From the cell containing the given text, extract its center point as (X, Y) coordinate. 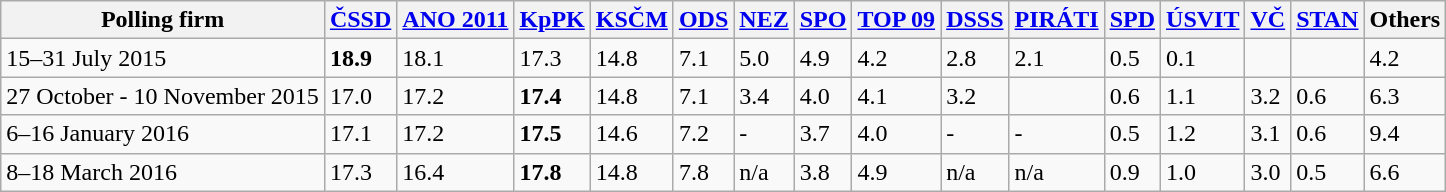
2.8 (975, 58)
STAN (1328, 20)
DSSS (975, 20)
6–16 January 2016 (163, 134)
0.1 (1203, 58)
3.1 (1268, 134)
1.0 (1203, 172)
17.1 (360, 134)
14.6 (632, 134)
3.4 (764, 96)
KSČM (632, 20)
1.2 (1203, 134)
6.6 (1405, 172)
ANO 2011 (456, 20)
Polling firm (163, 20)
SPO (823, 20)
Others (1405, 20)
3.0 (1268, 172)
7.2 (703, 134)
VČ (1268, 20)
3.7 (823, 134)
3.8 (823, 172)
ODS (703, 20)
KpPK (552, 20)
18.9 (360, 58)
18.1 (456, 58)
17.0 (360, 96)
ČSSD (360, 20)
17.5 (552, 134)
TOP 09 (896, 20)
1.1 (1203, 96)
9.4 (1405, 134)
SPD (1132, 20)
5.0 (764, 58)
16.4 (456, 172)
0.9 (1132, 172)
15–31 July 2015 (163, 58)
17.4 (552, 96)
NEZ (764, 20)
27 October - 10 November 2015 (163, 96)
7.8 (703, 172)
17.8 (552, 172)
4.1 (896, 96)
6.3 (1405, 96)
PIRÁTI (1056, 20)
ÚSVIT (1203, 20)
8–18 March 2016 (163, 172)
2.1 (1056, 58)
